Scan for the cell matching the given text and deliver its (x, y) coordinate at center. 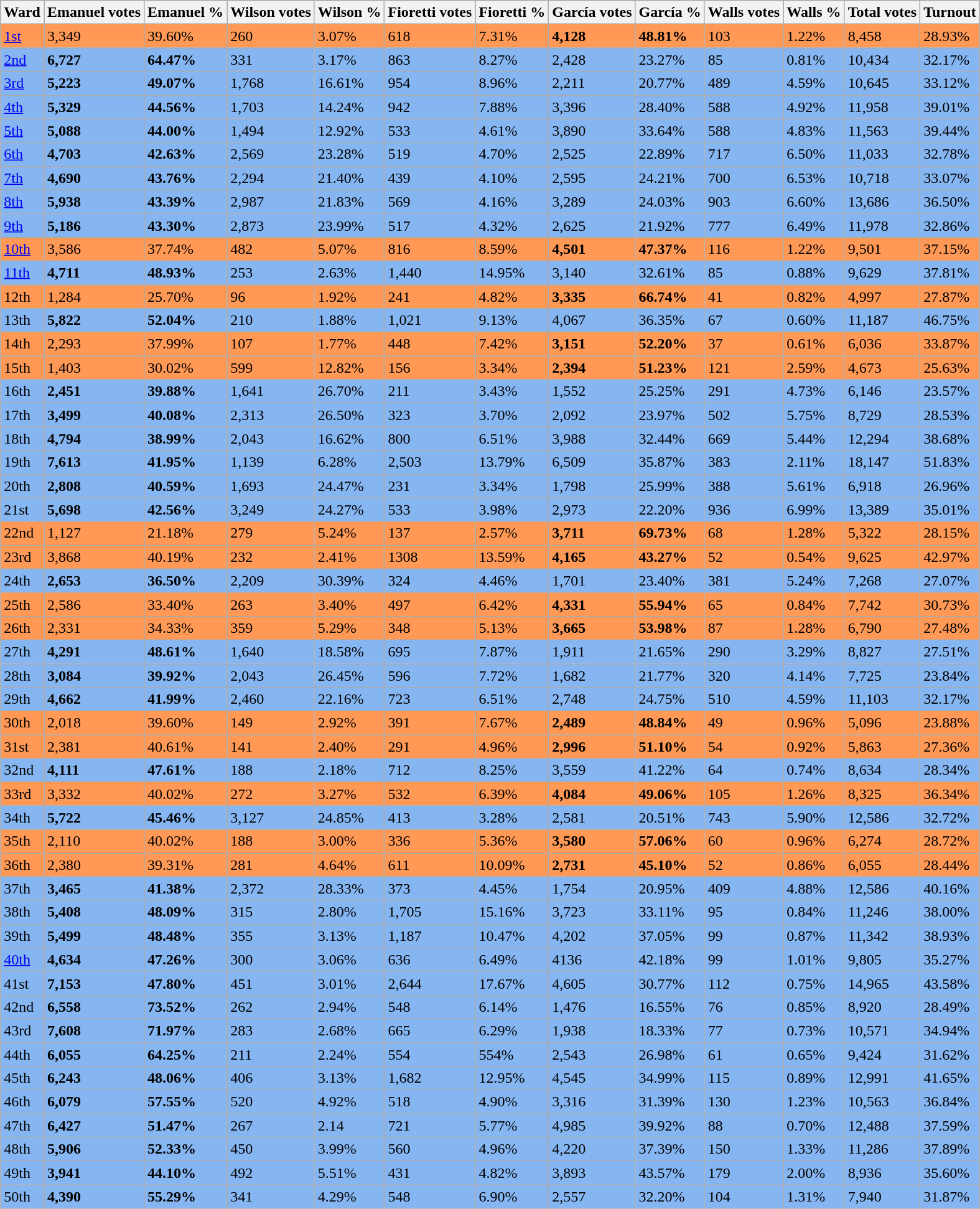
Total votes (882, 12)
2,653 (93, 581)
492 (271, 1173)
13,389 (882, 510)
4.83% (814, 131)
2.59% (814, 368)
10.09% (512, 865)
45.10% (670, 865)
373 (430, 889)
324 (430, 581)
300 (271, 959)
5,722 (93, 818)
4,291 (93, 651)
4,501 (592, 249)
4.45% (512, 889)
8,920 (882, 1007)
0.87% (814, 936)
35th (22, 841)
28.33% (350, 889)
49th (22, 1173)
12.82% (350, 368)
45.46% (185, 818)
2.40% (350, 747)
14.95% (512, 273)
1.26% (814, 794)
8.59% (512, 249)
42.56% (185, 510)
30.02% (185, 368)
44.10% (185, 1173)
103 (744, 36)
28.15% (950, 533)
48.09% (185, 912)
33.07% (950, 178)
14th (22, 344)
569 (430, 202)
2.18% (350, 770)
95 (744, 912)
43.58% (950, 983)
7.87% (512, 651)
Emanuel % (185, 12)
42.18% (670, 959)
3.29% (814, 651)
448 (430, 344)
6.53% (814, 178)
23.97% (670, 415)
1,187 (430, 936)
5.51% (350, 1173)
2,808 (93, 486)
8,729 (882, 415)
2,110 (93, 841)
8,325 (882, 794)
51.47% (185, 1126)
28.49% (950, 1007)
47.26% (185, 959)
3,586 (93, 249)
36.84% (950, 1102)
23.28% (350, 154)
64.25% (185, 1055)
3.99% (350, 1149)
0.88% (814, 273)
439 (430, 178)
16.55% (670, 1007)
32.20% (670, 1197)
695 (430, 651)
51.83% (950, 462)
3,289 (592, 202)
5,186 (93, 225)
28.53% (950, 415)
5.61% (814, 486)
3,868 (93, 557)
1,127 (93, 533)
9.13% (512, 320)
49.06% (670, 794)
Walls votes (744, 12)
1,440 (430, 273)
413 (430, 818)
262 (271, 1007)
232 (271, 557)
41.65% (950, 1078)
510 (744, 699)
669 (744, 439)
3,893 (592, 1173)
279 (271, 533)
17th (22, 415)
60 (744, 841)
26th (22, 628)
1,754 (592, 889)
3.06% (350, 959)
48.06% (185, 1078)
3rd (22, 83)
10.47% (512, 936)
700 (744, 178)
4.61% (512, 131)
38th (22, 912)
3.43% (512, 391)
12,991 (882, 1078)
2,973 (592, 510)
383 (744, 462)
2,394 (592, 368)
20.51% (670, 818)
2,294 (271, 178)
3,140 (592, 273)
1,911 (592, 651)
1,021 (430, 320)
25.99% (670, 486)
2.94% (350, 1007)
31.39% (670, 1102)
57.55% (185, 1102)
1,705 (430, 912)
2,644 (430, 983)
43.76% (185, 178)
6,918 (882, 486)
2.80% (350, 912)
27.51% (950, 651)
16.62% (350, 439)
2,372 (271, 889)
25th (22, 604)
8,827 (882, 651)
4,128 (592, 36)
518 (430, 1102)
11,342 (882, 936)
Emanuel votes (93, 12)
36th (22, 865)
5.44% (814, 439)
73.52% (185, 1007)
24.47% (350, 486)
359 (271, 628)
40.08% (185, 415)
37.59% (950, 1126)
28.40% (670, 107)
0.73% (814, 1030)
2,581 (592, 818)
0.92% (814, 747)
38.68% (950, 439)
35.60% (950, 1173)
2.14 (350, 1126)
554 (430, 1055)
26.70% (350, 391)
7.67% (512, 723)
863 (430, 60)
11,246 (882, 912)
7,725 (882, 675)
409 (744, 889)
6.60% (814, 202)
11,978 (882, 225)
48.81% (670, 36)
7.31% (512, 36)
2.57% (512, 533)
9,625 (882, 557)
1,768 (271, 83)
5.36% (512, 841)
2.68% (350, 1030)
47th (22, 1126)
1308 (430, 557)
4.73% (814, 391)
323 (430, 415)
48.84% (670, 723)
2,313 (271, 415)
7th (22, 178)
241 (430, 297)
0.54% (814, 557)
12.95% (512, 1078)
1,798 (592, 486)
150 (744, 1149)
520 (271, 1102)
5,938 (93, 202)
0.61% (814, 344)
43.27% (670, 557)
32.61% (670, 273)
64.47% (185, 60)
46th (22, 1102)
0.89% (814, 1078)
13th (22, 320)
22nd (22, 533)
31.87% (950, 1197)
11,958 (882, 107)
489 (744, 83)
52.04% (185, 320)
4,545 (592, 1078)
77 (744, 1030)
1,640 (271, 651)
37th (22, 889)
0.75% (814, 983)
2,211 (592, 83)
23.99% (350, 225)
0.82% (814, 297)
20.77% (670, 83)
348 (430, 628)
2.24% (350, 1055)
15.16% (512, 912)
24.27% (350, 510)
11,103 (882, 699)
2,381 (93, 747)
2,625 (592, 225)
34th (22, 818)
3,249 (271, 510)
4,703 (93, 154)
9,629 (882, 273)
11,563 (882, 131)
2.92% (350, 723)
1,494 (271, 131)
Turnout (950, 12)
10,563 (882, 1102)
532 (430, 794)
717 (744, 154)
0.70% (814, 1126)
5,822 (93, 320)
26.98% (670, 1055)
36.34% (950, 794)
560 (430, 1149)
37.05% (670, 936)
9,424 (882, 1055)
4.29% (350, 1197)
231 (430, 486)
149 (271, 723)
4,605 (592, 983)
41.95% (185, 462)
18th (22, 439)
5.29% (350, 628)
33rd (22, 794)
3.17% (350, 60)
67 (744, 320)
721 (430, 1126)
636 (430, 959)
48.93% (185, 273)
9,805 (882, 959)
54 (744, 747)
11th (22, 273)
55.94% (670, 604)
37 (744, 344)
22.89% (670, 154)
2,209 (271, 581)
14,965 (882, 983)
7,608 (93, 1030)
Fioretti % (512, 12)
2,873 (271, 225)
71.97% (185, 1030)
3,580 (592, 841)
49 (744, 723)
3,890 (592, 131)
6.50% (814, 154)
25.63% (950, 368)
2,293 (93, 344)
253 (271, 273)
52.20% (670, 344)
3.07% (350, 36)
903 (744, 202)
40.61% (185, 747)
0.60% (814, 320)
618 (430, 36)
5,906 (93, 1149)
2,503 (430, 462)
11,033 (882, 154)
5,863 (882, 747)
5,088 (93, 131)
39.31% (185, 865)
10th (22, 249)
30.77% (670, 983)
5,408 (93, 912)
25.25% (670, 391)
35.87% (670, 462)
43.39% (185, 202)
3,084 (93, 675)
179 (744, 1173)
355 (271, 936)
28.44% (950, 865)
107 (271, 344)
3,151 (592, 344)
38.93% (950, 936)
26.50% (350, 415)
6,274 (882, 841)
665 (430, 1030)
942 (430, 107)
41 (744, 297)
1,284 (93, 297)
2,525 (592, 154)
8.27% (512, 60)
65 (744, 604)
37.39% (670, 1149)
Wilson % (350, 12)
5,499 (93, 936)
0.65% (814, 1055)
22.16% (350, 699)
2,569 (271, 154)
47.61% (185, 770)
21.83% (350, 202)
44th (22, 1055)
5.75% (814, 415)
0.81% (814, 60)
6,036 (882, 344)
21st (22, 510)
46.75% (950, 320)
2.63% (350, 273)
41.99% (185, 699)
1.31% (814, 1197)
11,187 (882, 320)
35.27% (950, 959)
281 (271, 865)
9,501 (882, 249)
3.40% (350, 604)
3,332 (93, 794)
267 (271, 1126)
1,403 (93, 368)
406 (271, 1078)
18.33% (670, 1030)
39th (22, 936)
57.06% (670, 841)
116 (744, 249)
87 (744, 628)
260 (271, 36)
5,698 (93, 510)
34.94% (950, 1030)
10,571 (882, 1030)
21.65% (670, 651)
115 (744, 1078)
3,499 (93, 415)
210 (271, 320)
6,146 (882, 391)
6,079 (93, 1102)
4,634 (93, 959)
4.88% (814, 889)
8,634 (882, 770)
30.73% (950, 604)
611 (430, 865)
800 (430, 439)
6.42% (512, 604)
336 (430, 841)
431 (430, 1173)
51.10% (670, 747)
3.98% (512, 510)
315 (271, 912)
43.30% (185, 225)
5,322 (882, 533)
1.01% (814, 959)
21.18% (185, 533)
4,673 (882, 368)
3,665 (592, 628)
4.14% (814, 675)
40th (22, 959)
48.48% (185, 936)
3.28% (512, 818)
2,460 (271, 699)
66.74% (670, 297)
4,111 (93, 770)
7,940 (882, 1197)
1,693 (271, 486)
42nd (22, 1007)
2,331 (93, 628)
40.19% (185, 557)
13,686 (882, 202)
320 (744, 675)
17.67% (512, 983)
0.85% (814, 1007)
1,552 (592, 391)
2,748 (592, 699)
40.16% (950, 889)
10,645 (882, 83)
23rd (22, 557)
27.87% (950, 297)
112 (744, 983)
5.13% (512, 628)
4,220 (592, 1149)
Wilson votes (271, 12)
3.27% (350, 794)
4.16% (512, 202)
3,316 (592, 1102)
8.25% (512, 770)
28.93% (950, 36)
2,557 (592, 1197)
1,641 (271, 391)
4,067 (592, 320)
7,742 (882, 604)
1,703 (271, 107)
23.84% (950, 675)
2,489 (592, 723)
Ward (22, 12)
García votes (592, 12)
5,096 (882, 723)
64 (744, 770)
1st (22, 36)
6,558 (93, 1007)
6,427 (93, 1126)
381 (744, 581)
33.11% (670, 912)
6,727 (93, 60)
39.01% (950, 107)
29th (22, 699)
37.89% (950, 1149)
3.70% (512, 415)
32.86% (950, 225)
34.33% (185, 628)
596 (430, 675)
42.97% (950, 557)
19th (22, 462)
6,243 (93, 1078)
1,938 (592, 1030)
33.40% (185, 604)
12,294 (882, 439)
3,723 (592, 912)
36.35% (670, 320)
24.21% (670, 178)
39.44% (950, 131)
21.77% (670, 675)
517 (430, 225)
38.99% (185, 439)
1.88% (350, 320)
3,988 (592, 439)
4.70% (512, 154)
27.36% (950, 747)
272 (271, 794)
47.37% (670, 249)
96 (271, 297)
3,127 (271, 818)
8th (22, 202)
76 (744, 1007)
28.72% (950, 841)
6,509 (592, 462)
137 (430, 533)
3.00% (350, 841)
4.32% (512, 225)
263 (271, 604)
27.48% (950, 628)
1.92% (350, 297)
27th (22, 651)
4,390 (93, 1197)
2,092 (592, 415)
8.96% (512, 83)
1.33% (814, 1149)
4.64% (350, 865)
2,380 (93, 865)
18.58% (350, 651)
954 (430, 83)
41st (22, 983)
2,987 (271, 202)
283 (271, 1030)
13.59% (512, 557)
3,559 (592, 770)
2,996 (592, 747)
6.90% (512, 1197)
2.11% (814, 462)
3,396 (592, 107)
16th (22, 391)
2.00% (814, 1173)
37.99% (185, 344)
2,595 (592, 178)
7.88% (512, 107)
777 (744, 225)
5.77% (512, 1126)
6.29% (512, 1030)
22.20% (670, 510)
936 (744, 510)
3.01% (350, 983)
6.39% (512, 794)
88 (744, 1126)
1.23% (814, 1102)
4th (22, 107)
5,329 (93, 107)
519 (430, 154)
37.15% (950, 249)
20th (22, 486)
37.81% (950, 273)
34.99% (670, 1078)
4,711 (93, 273)
6.14% (512, 1007)
21.40% (350, 178)
Fioretti votes (430, 12)
28th (22, 675)
4,794 (93, 439)
743 (744, 818)
41.22% (670, 770)
341 (271, 1197)
141 (271, 747)
0.74% (814, 770)
30th (22, 723)
Walls % (814, 12)
7,153 (93, 983)
39.88% (185, 391)
450 (271, 1149)
48.61% (185, 651)
130 (744, 1102)
32.78% (950, 154)
32.72% (950, 818)
24.75% (670, 699)
816 (430, 249)
104 (744, 1197)
4,331 (592, 604)
25.70% (185, 297)
6,790 (882, 628)
6.99% (814, 510)
0.86% (814, 865)
48th (22, 1149)
52.33% (185, 1149)
30.39% (350, 581)
24.03% (670, 202)
2nd (22, 60)
2,018 (93, 723)
23.57% (950, 391)
32nd (22, 770)
5,223 (93, 83)
121 (744, 368)
35.01% (950, 510)
24th (22, 581)
69.73% (670, 533)
8,936 (882, 1173)
44.00% (185, 131)
24.85% (350, 818)
4.10% (512, 178)
156 (430, 368)
23.88% (950, 723)
61 (744, 1055)
2,428 (592, 60)
2,543 (592, 1055)
18,147 (882, 462)
554% (512, 1055)
3,465 (93, 889)
7,613 (93, 462)
2,451 (93, 391)
4,997 (882, 297)
10,434 (882, 60)
482 (271, 249)
2,586 (93, 604)
1.77% (350, 344)
20.95% (670, 889)
47.80% (185, 983)
4,084 (592, 794)
451 (271, 983)
26.45% (350, 675)
14.24% (350, 107)
599 (271, 368)
42.63% (185, 154)
49.07% (185, 83)
55.29% (185, 1197)
7.72% (512, 675)
4136 (592, 959)
45th (22, 1078)
12th (22, 297)
12,488 (882, 1126)
16.61% (350, 83)
6.28% (350, 462)
32.44% (670, 439)
44.56% (185, 107)
23.27% (670, 60)
53.98% (670, 628)
388 (744, 486)
4.46% (512, 581)
37.74% (185, 249)
21.92% (670, 225)
15th (22, 368)
5.90% (814, 818)
31st (22, 747)
3,349 (93, 36)
40.59% (185, 486)
27.07% (950, 581)
33.87% (950, 344)
5.07% (350, 249)
33.64% (670, 131)
García % (670, 12)
105 (744, 794)
3,941 (93, 1173)
3,335 (592, 297)
41.38% (185, 889)
43.57% (670, 1173)
4,985 (592, 1126)
1,139 (271, 462)
8,458 (882, 36)
38.00% (950, 912)
2.41% (350, 557)
7,268 (882, 581)
50th (22, 1197)
28.34% (950, 770)
1,476 (592, 1007)
290 (744, 651)
12.92% (350, 131)
4,202 (592, 936)
13.79% (512, 462)
331 (271, 60)
4.90% (512, 1102)
712 (430, 770)
26.96% (950, 486)
33.12% (950, 83)
43rd (22, 1030)
68 (744, 533)
3,711 (592, 533)
4,662 (93, 699)
502 (744, 415)
1,701 (592, 581)
4,165 (592, 557)
31.62% (950, 1055)
7.42% (512, 344)
23.40% (670, 581)
51.23% (670, 368)
2,731 (592, 865)
5th (22, 131)
391 (430, 723)
723 (430, 699)
6th (22, 154)
10,718 (882, 178)
9th (22, 225)
11,286 (882, 1149)
497 (430, 604)
4,690 (93, 178)
